Pinpoint the cell where the given text exists, returning its (X, Y) midpoint coordinate. 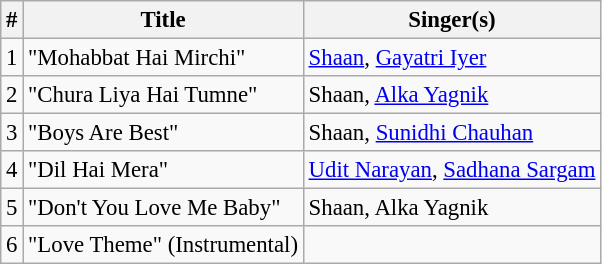
3 (12, 133)
"Mohabbat Hai Mirchi" (164, 58)
5 (12, 208)
Shaan, Gayatri Iyer (452, 58)
Udit Narayan, Sadhana Sargam (452, 170)
4 (12, 170)
"Boys Are Best" (164, 133)
"Love Theme" (Instrumental) (164, 245)
Singer(s) (452, 20)
2 (12, 95)
Shaan, Sunidhi Chauhan (452, 133)
6 (12, 245)
"Dil Hai Mera" (164, 170)
"Don't You Love Me Baby" (164, 208)
1 (12, 58)
"Chura Liya Hai Tumne" (164, 95)
Title (164, 20)
# (12, 20)
